Find where the given text appears and provide that cell's center as [x, y] coordinate. 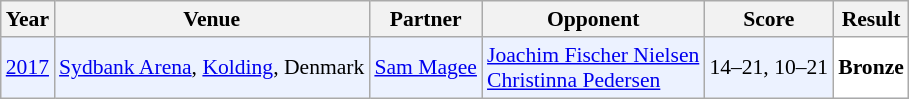
Sydbank Arena, Kolding, Denmark [212, 68]
Partner [426, 19]
Score [768, 19]
Result [871, 19]
Opponent [593, 19]
Bronze [871, 68]
Venue [212, 19]
Joachim Fischer Nielsen Christinna Pedersen [593, 68]
Sam Magee [426, 68]
Year [28, 19]
14–21, 10–21 [768, 68]
2017 [28, 68]
